From the cell containing the given text, extract its center point as (x, y) coordinate. 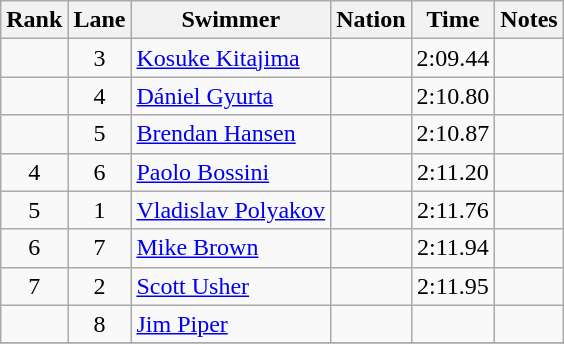
Kosuke Kitajima (231, 58)
2 (100, 286)
2:11.20 (453, 172)
Vladislav Polyakov (231, 210)
Swimmer (231, 20)
Scott Usher (231, 286)
2:10.87 (453, 134)
2:09.44 (453, 58)
Brendan Hansen (231, 134)
2:11.94 (453, 248)
Jim Piper (231, 324)
2:11.95 (453, 286)
Notes (529, 20)
Paolo Bossini (231, 172)
Nation (371, 20)
Time (453, 20)
1 (100, 210)
2:11.76 (453, 210)
Mike Brown (231, 248)
Rank (34, 20)
Dániel Gyurta (231, 96)
Lane (100, 20)
8 (100, 324)
2:10.80 (453, 96)
3 (100, 58)
